Provide the (x, y) coordinate of the cell's center where the given text is located.  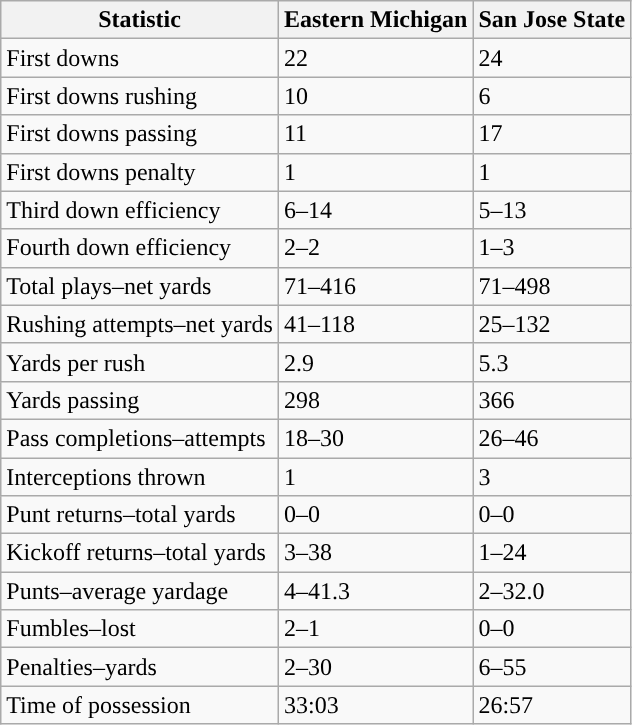
Punts–average yardage (140, 591)
1–24 (552, 553)
First downs penalty (140, 172)
18–30 (375, 438)
5.3 (552, 362)
3 (552, 477)
6–55 (552, 667)
Fumbles–lost (140, 629)
San Jose State (552, 20)
24 (552, 58)
2–30 (375, 667)
First downs (140, 58)
3–38 (375, 553)
2–2 (375, 248)
71–416 (375, 286)
Interceptions thrown (140, 477)
1–3 (552, 248)
Rushing attempts–net yards (140, 324)
First downs passing (140, 134)
33:03 (375, 705)
26:57 (552, 705)
2–1 (375, 629)
298 (375, 400)
22 (375, 58)
5–13 (552, 210)
Total plays–net yards (140, 286)
Pass completions–attempts (140, 438)
2–32.0 (552, 591)
Penalties–yards (140, 667)
Yards passing (140, 400)
10 (375, 96)
Third down efficiency (140, 210)
6 (552, 96)
Time of possession (140, 705)
4–41.3 (375, 591)
2.9 (375, 362)
Yards per rush (140, 362)
6–14 (375, 210)
366 (552, 400)
71–498 (552, 286)
26–46 (552, 438)
Punt returns–total yards (140, 515)
Statistic (140, 20)
Eastern Michigan (375, 20)
Kickoff returns–total yards (140, 553)
Fourth down efficiency (140, 248)
First downs rushing (140, 96)
41–118 (375, 324)
11 (375, 134)
25–132 (552, 324)
17 (552, 134)
